Pinpoint the cell where the given text exists, returning its [X, Y] midpoint coordinate. 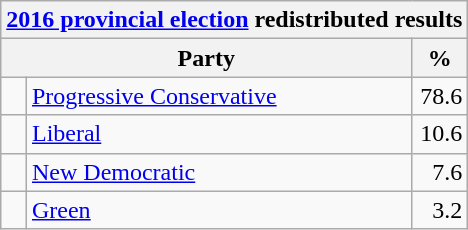
Progressive Conservative [218, 96]
78.6 [440, 96]
3.2 [440, 210]
2016 provincial election redistributed results [234, 20]
7.6 [440, 172]
Liberal [218, 134]
New Democratic [218, 172]
Party [206, 58]
10.6 [440, 134]
Green [218, 210]
% [440, 58]
